Provide the (x, y) coordinate of the cell's center where the given text is located.  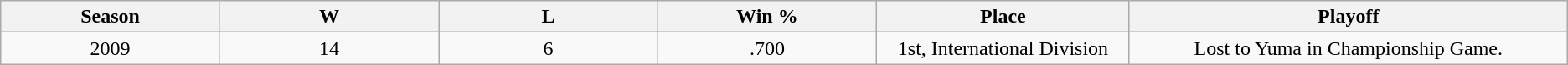
.700 (767, 48)
2009 (111, 48)
6 (548, 48)
Win % (767, 17)
W (328, 17)
Season (111, 17)
1st, International Division (1003, 48)
Lost to Yuma in Championship Game. (1349, 48)
14 (328, 48)
L (548, 17)
Place (1003, 17)
Playoff (1349, 17)
